Search for the cell housing the specified text and yield its (x, y) center coordinate. 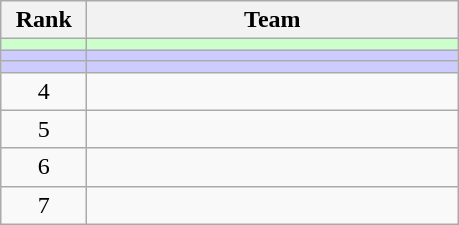
6 (44, 167)
Team (272, 20)
4 (44, 91)
Rank (44, 20)
5 (44, 129)
7 (44, 205)
